From the cell containing the given text, extract its center point as (X, Y) coordinate. 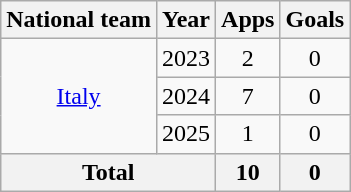
7 (248, 96)
Year (186, 20)
National team (79, 20)
2024 (186, 96)
2023 (186, 58)
Goals (315, 20)
Total (108, 172)
Italy (79, 96)
2 (248, 58)
10 (248, 172)
1 (248, 134)
2025 (186, 134)
Apps (248, 20)
